From the cell containing the given text, extract its center point as (x, y) coordinate. 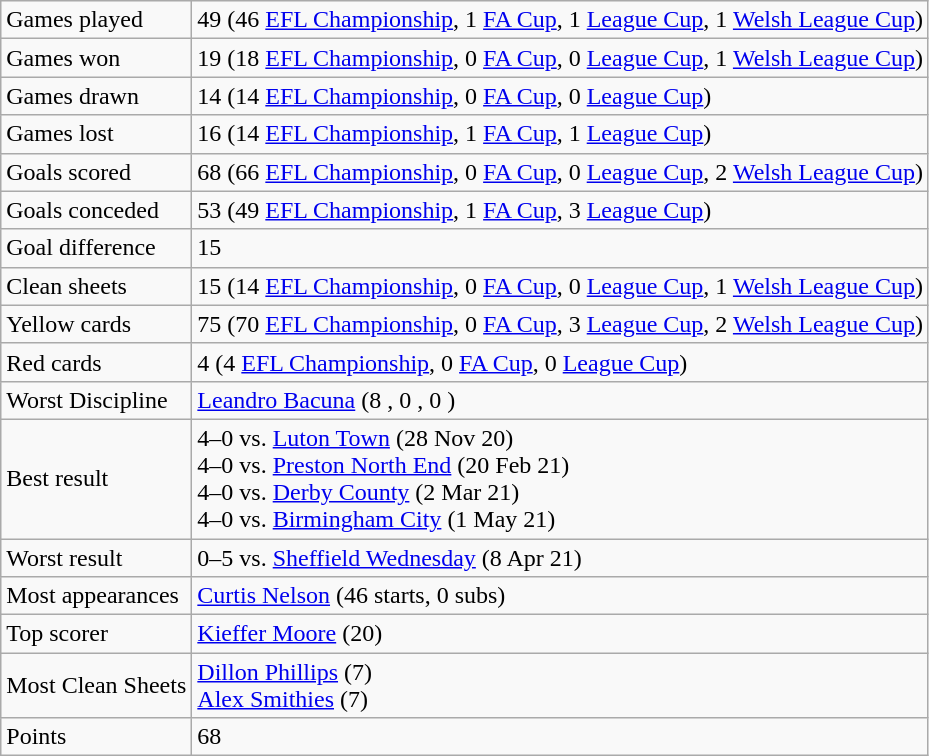
Games drawn (96, 96)
Dillon Phillips (7) Alex Smithies (7) (560, 686)
Yellow cards (96, 324)
75 (70 EFL Championship, 0 FA Cup, 3 League Cup, 2 Welsh League Cup) (560, 324)
16 (14 EFL Championship, 1 FA Cup, 1 League Cup) (560, 134)
68 (66 EFL Championship, 0 FA Cup, 0 League Cup, 2 Welsh League Cup) (560, 172)
Most appearances (96, 596)
Points (96, 737)
19 (18 EFL Championship, 0 FA Cup, 0 League Cup, 1 Welsh League Cup) (560, 58)
49 (46 EFL Championship, 1 FA Cup, 1 League Cup, 1 Welsh League Cup) (560, 20)
Worst Discipline (96, 400)
Clean sheets (96, 286)
Worst result (96, 557)
Red cards (96, 362)
Games won (96, 58)
Most Clean Sheets (96, 686)
Curtis Nelson (46 starts, 0 subs) (560, 596)
Best result (96, 478)
15 (560, 248)
53 (49 EFL Championship, 1 FA Cup, 3 League Cup) (560, 210)
Goal difference (96, 248)
0–5 vs. Sheffield Wednesday (8 Apr 21) (560, 557)
15 (14 EFL Championship, 0 FA Cup, 0 League Cup, 1 Welsh League Cup) (560, 286)
Leandro Bacuna (8 , 0 , 0 ) (560, 400)
Goals scored (96, 172)
Kieffer Moore (20) (560, 634)
4 (4 EFL Championship, 0 FA Cup, 0 League Cup) (560, 362)
Top scorer (96, 634)
Games lost (96, 134)
Goals conceded (96, 210)
4–0 vs. Luton Town (28 Nov 20)4–0 vs. Preston North End (20 Feb 21)4–0 vs. Derby County (2 Mar 21)4–0 vs. Birmingham City (1 May 21) (560, 478)
14 (14 EFL Championship, 0 FA Cup, 0 League Cup) (560, 96)
Games played (96, 20)
68 (560, 737)
